For the text-containing cell, return its midpoint in (x, y) coordinate format. 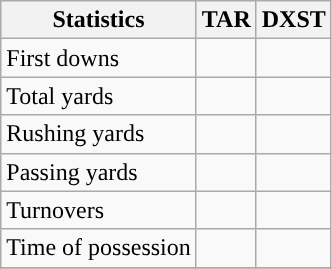
Turnovers (99, 210)
DXST (294, 20)
Passing yards (99, 172)
Time of possession (99, 248)
Total yards (99, 96)
Rushing yards (99, 134)
Statistics (99, 20)
First downs (99, 58)
TAR (226, 20)
